Scan for the cell matching the given text and deliver its (X, Y) coordinate at center. 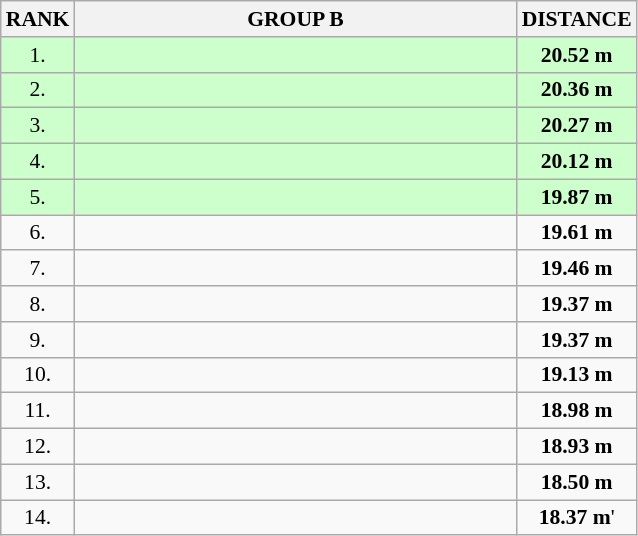
14. (38, 518)
4. (38, 162)
19.46 m (577, 269)
19.87 m (577, 197)
19.13 m (577, 375)
GROUP B (295, 19)
18.98 m (577, 411)
12. (38, 447)
9. (38, 340)
18.93 m (577, 447)
18.37 m' (577, 518)
6. (38, 233)
20.27 m (577, 126)
7. (38, 269)
13. (38, 482)
20.12 m (577, 162)
10. (38, 375)
18.50 m (577, 482)
2. (38, 90)
5. (38, 197)
RANK (38, 19)
20.52 m (577, 55)
8. (38, 304)
DISTANCE (577, 19)
11. (38, 411)
1. (38, 55)
19.61 m (577, 233)
20.36 m (577, 90)
3. (38, 126)
